Extract the (X, Y) coordinate from the center of the cell holding the provided text.  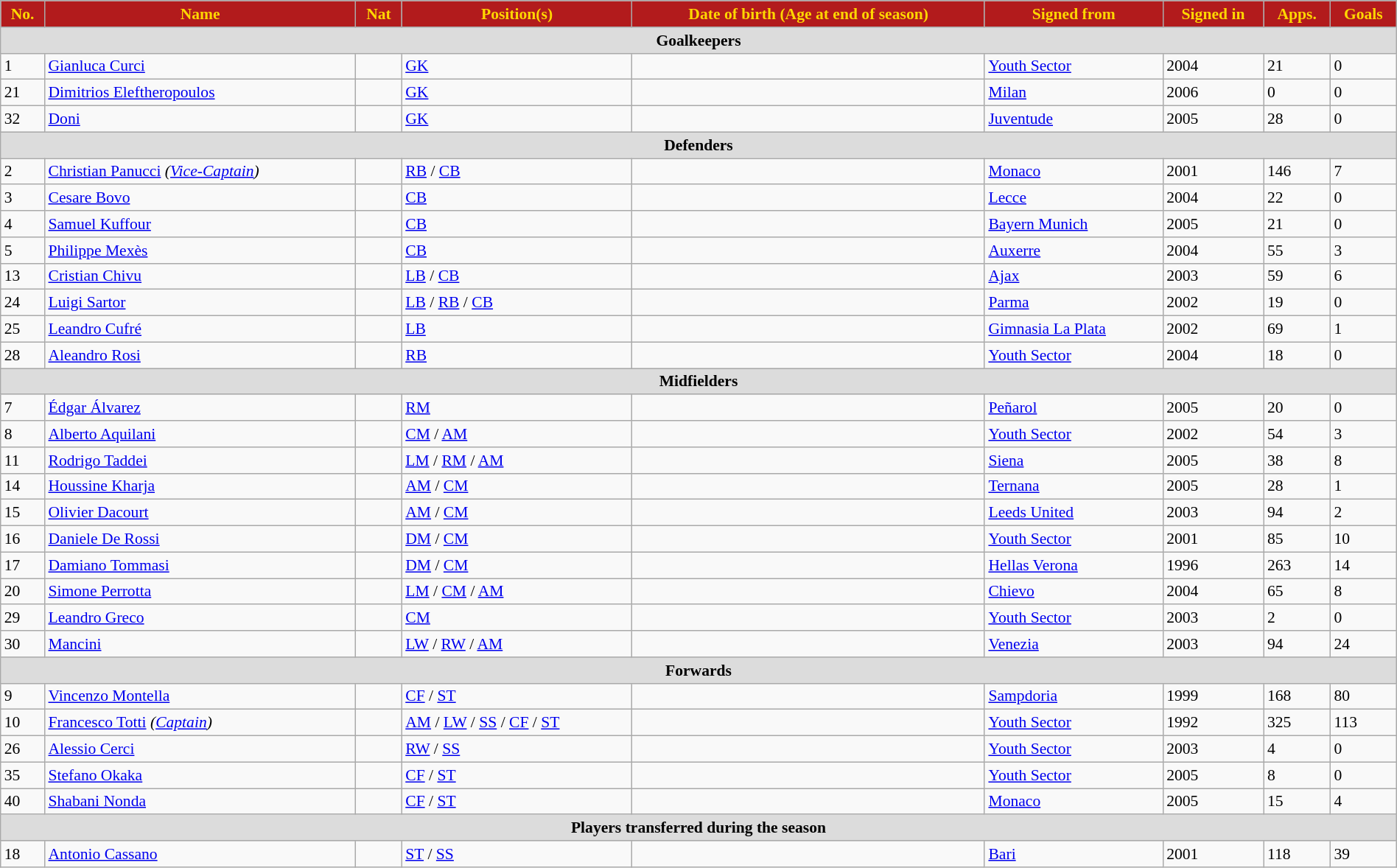
Peñarol (1074, 408)
Defenders (698, 145)
Name (200, 14)
Leandro Greco (200, 618)
Cesare Bovo (200, 198)
LB / RB / CB (517, 303)
Juventude (1074, 119)
Leandro Cufré (200, 329)
Bayern Munich (1074, 224)
Venezia (1074, 644)
LB / CB (517, 276)
1996 (1213, 565)
Leeds United (1074, 513)
80 (1363, 696)
Dimitrios Eleftheropoulos (200, 93)
Stefano Okaka (200, 775)
Gianluca Curci (200, 66)
16 (23, 539)
RB / CB (517, 172)
RB (517, 355)
29 (23, 618)
Aleandro Rosi (200, 355)
Francesco Totti (Captain) (200, 723)
Gimnasia La Plata (1074, 329)
5 (23, 251)
RW / SS (517, 749)
RM (517, 408)
38 (1297, 461)
1992 (1213, 723)
54 (1297, 434)
85 (1297, 539)
Midfielders (698, 382)
Goalkeepers (698, 41)
146 (1297, 172)
11 (23, 461)
65 (1297, 592)
168 (1297, 696)
AM / LW / SS / CF / ST (517, 723)
Cristian Chivu (200, 276)
Ajax (1074, 276)
118 (1297, 854)
Auxerre (1074, 251)
Luigi Sartor (200, 303)
Doni (200, 119)
LM / CM / AM (517, 592)
Vincenzo Montella (200, 696)
Lecce (1074, 198)
Bari (1074, 854)
Parma (1074, 303)
Olivier Dacourt (200, 513)
Houssine Kharja (200, 486)
LW / RW / AM (517, 644)
Édgar Álvarez (200, 408)
CM (517, 618)
Apps. (1297, 14)
Forwards (698, 671)
55 (1297, 251)
1999 (1213, 696)
113 (1363, 723)
30 (23, 644)
Goals (1363, 14)
Nat (379, 14)
40 (23, 802)
Ternana (1074, 486)
No. (23, 14)
35 (23, 775)
ST / SS (517, 854)
32 (23, 119)
39 (1363, 854)
Position(s) (517, 14)
59 (1297, 276)
Hellas Verona (1074, 565)
325 (1297, 723)
LM / RM / AM (517, 461)
Rodrigo Taddei (200, 461)
Samuel Kuffour (200, 224)
Sampdoria (1074, 696)
Antonio Cassano (200, 854)
17 (23, 565)
9 (23, 696)
Damiano Tommasi (200, 565)
Christian Panucci (Vice-Captain) (200, 172)
Date of birth (Age at end of season) (809, 14)
13 (23, 276)
25 (23, 329)
263 (1297, 565)
Daniele De Rossi (200, 539)
2006 (1213, 93)
Philippe Mexès (200, 251)
Milan (1074, 93)
22 (1297, 198)
69 (1297, 329)
Mancini (200, 644)
Signed in (1213, 14)
6 (1363, 276)
Alessio Cerci (200, 749)
Shabani Nonda (200, 802)
CM / AM (517, 434)
Players transferred during the season (698, 828)
Signed from (1074, 14)
19 (1297, 303)
Siena (1074, 461)
Simone Perrotta (200, 592)
Chievo (1074, 592)
26 (23, 749)
Alberto Aquilani (200, 434)
LB (517, 329)
